Output the (x, y) coordinate of the center of the cell containing the given text.  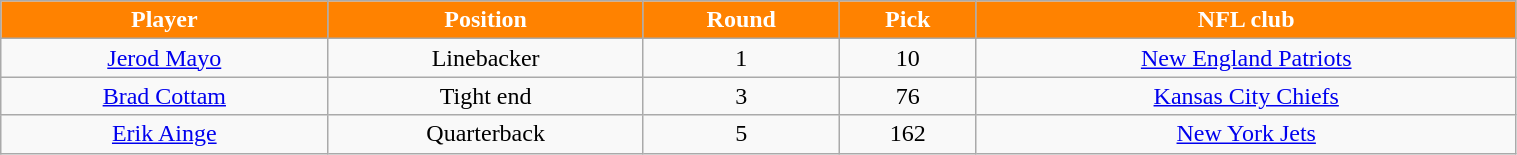
Erik Ainge (164, 134)
Player (164, 20)
Round (741, 20)
New England Patriots (1246, 58)
Kansas City Chiefs (1246, 96)
New York Jets (1246, 134)
5 (741, 134)
3 (741, 96)
Quarterback (486, 134)
1 (741, 58)
Tight end (486, 96)
Jerod Mayo (164, 58)
Linebacker (486, 58)
Pick (908, 20)
NFL club (1246, 20)
Position (486, 20)
Brad Cottam (164, 96)
10 (908, 58)
76 (908, 96)
162 (908, 134)
